Search for the cell housing the specified text and yield its (X, Y) center coordinate. 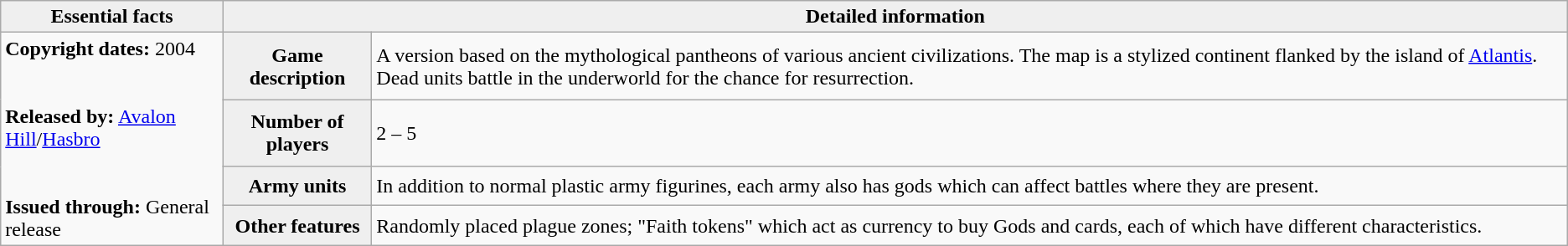
Detailed information (895, 17)
Other features (297, 226)
Army units (297, 186)
Copyright dates: 2004 Released by: Avalon Hill/Hasbro Issued through: General release (112, 139)
2 – 5 (970, 133)
Randomly placed plague zones; "Faith tokens" which act as currency to buy Gods and cards, each of which have different characteristics. (970, 226)
Essential facts (112, 17)
Game description (297, 66)
Number of players (297, 133)
In addition to normal plastic army figurines, each army also has gods which can affect battles where they are present. (970, 186)
